From the cell containing the given text, extract its center point as (X, Y) coordinate. 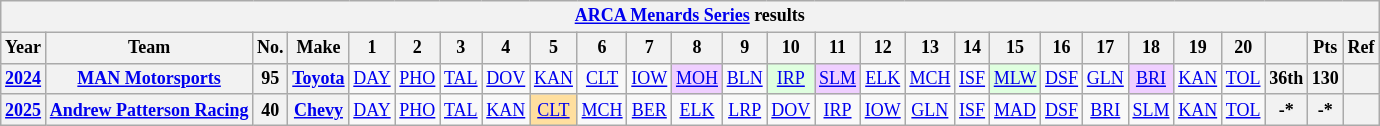
5 (554, 48)
15 (1014, 48)
Andrew Patterson Racing (148, 110)
Ref (1361, 48)
4 (506, 48)
130 (1326, 78)
Team (148, 48)
16 (1062, 48)
19 (1198, 48)
2025 (24, 110)
95 (270, 78)
14 (972, 48)
BER (650, 110)
2 (418, 48)
No. (270, 48)
2024 (24, 78)
LRP (744, 110)
MLW (1014, 78)
6 (602, 48)
40 (270, 110)
17 (1105, 48)
Pts (1326, 48)
18 (1151, 48)
Toyota (318, 78)
12 (882, 48)
BLN (744, 78)
MAD (1014, 110)
20 (1242, 48)
11 (838, 48)
3 (461, 48)
10 (791, 48)
8 (698, 48)
MAN Motorsports (148, 78)
36th (1286, 78)
Make (318, 48)
Chevy (318, 110)
13 (930, 48)
7 (650, 48)
ARCA Menards Series results (690, 16)
1 (372, 48)
9 (744, 48)
Year (24, 48)
MOH (698, 78)
